Capture the cell that displays the provided text and extract its [x, y] central coordinate. 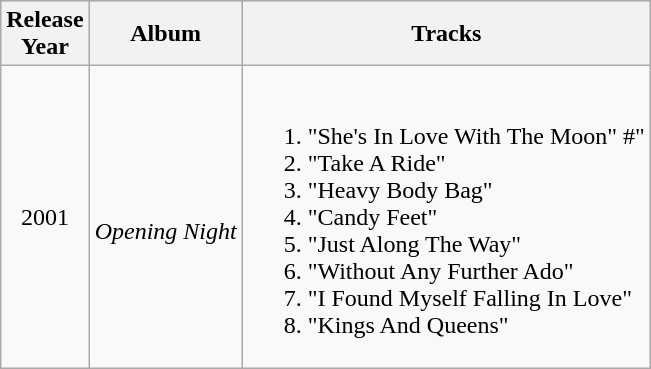
Tracks [446, 34]
Opening Night [166, 217]
ReleaseYear [45, 34]
Album [166, 34]
2001 [45, 217]
